Capture the cell that displays the provided text and extract its [x, y] central coordinate. 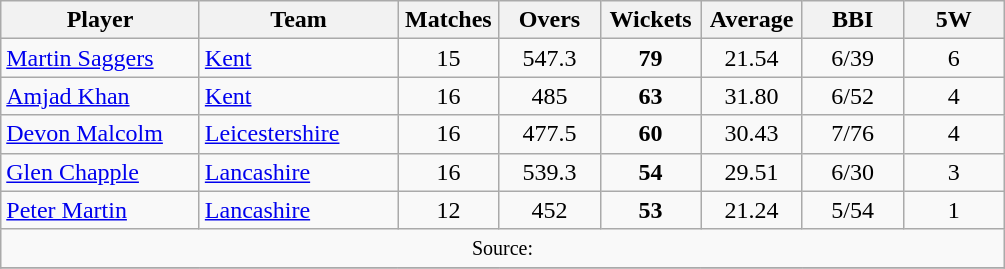
63 [650, 96]
5W [954, 20]
21.54 [752, 58]
547.3 [550, 58]
Glen Chapple [100, 172]
Team [298, 20]
31.80 [752, 96]
Devon Malcolm [100, 134]
79 [650, 58]
Martin Saggers [100, 58]
485 [550, 96]
Peter Martin [100, 210]
Overs [550, 20]
12 [448, 210]
5/54 [852, 210]
Matches [448, 20]
477.5 [550, 134]
7/76 [852, 134]
15 [448, 58]
6/30 [852, 172]
BBI [852, 20]
30.43 [752, 134]
Source: [503, 248]
6/39 [852, 58]
Player [100, 20]
Wickets [650, 20]
452 [550, 210]
60 [650, 134]
539.3 [550, 172]
1 [954, 210]
Amjad Khan [100, 96]
54 [650, 172]
Average [752, 20]
6 [954, 58]
Leicestershire [298, 134]
3 [954, 172]
53 [650, 210]
6/52 [852, 96]
29.51 [752, 172]
21.24 [752, 210]
